Return the (x, y) coordinate for the center point of the cell that contains the specified text.  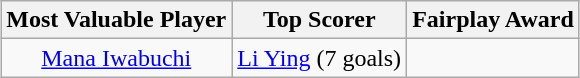
Top Scorer (320, 20)
Li Ying (7 goals) (320, 58)
Most Valuable Player (116, 20)
Mana Iwabuchi (116, 58)
Fairplay Award (494, 20)
